Find where the given text appears and provide that cell's center as (X, Y) coordinate. 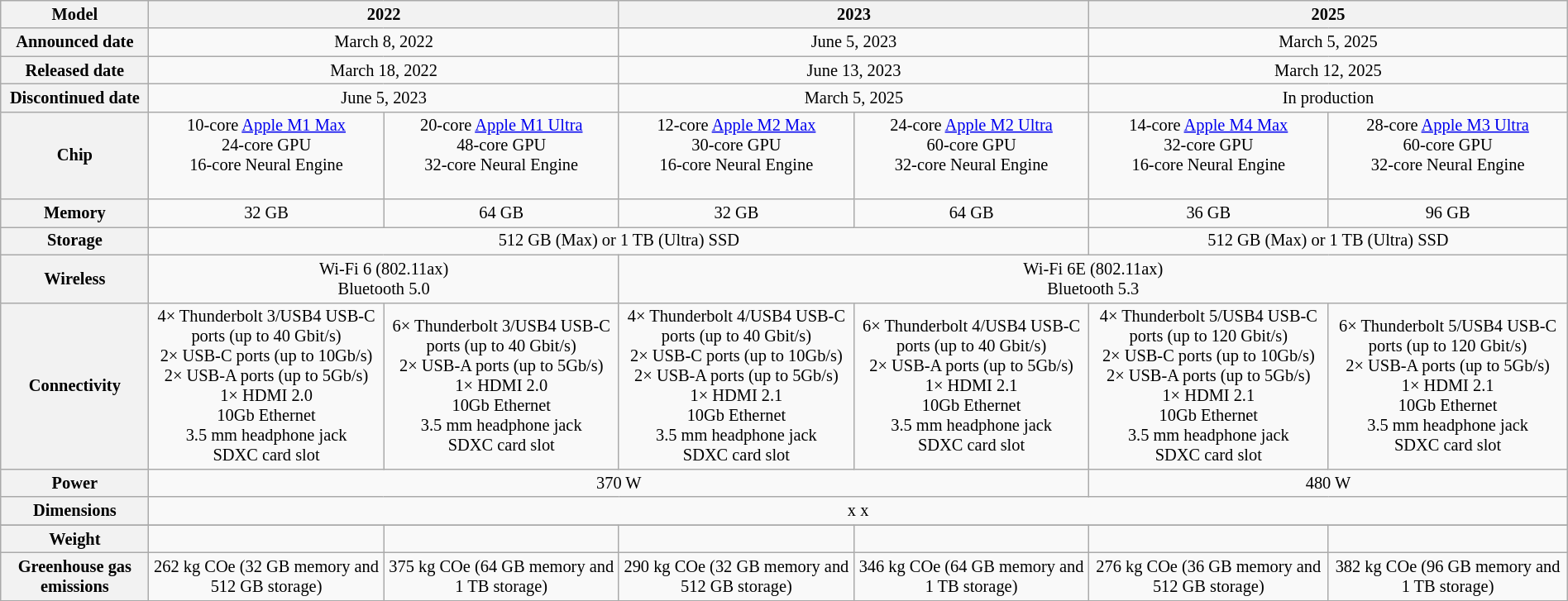
28-core Apple M3 Ultra60-core GPU32-core Neural Engine (1447, 155)
6× Thunderbolt 3/USB4 USB-C ports (up to 40 Gbit/s)2× USB-A ports (up to 5Gb/s)1× HDMI 2.010Gb Ethernet3.5 mm headphone jackSDXC card slot (501, 386)
2025 (1328, 14)
375 kg COe (64 GB memory and 1 TB storage) (501, 576)
Released date (74, 70)
346 kg COe (64 GB memory and 1 TB storage) (971, 576)
36 GB (1209, 213)
2022 (384, 14)
24-core Apple M2 Ultra60-core GPU32-core Neural Engine (971, 155)
Wireless (74, 279)
Greenhouse gas emissions (74, 576)
March 12, 2025 (1328, 70)
Power (74, 483)
20-core Apple M1 Ultra48-core GPU32-core Neural Engine (501, 155)
14-core Apple M4 Max32-core GPU16-core Neural Engine (1209, 155)
March 18, 2022 (384, 70)
Wi-Fi 6E (802.11ax)Bluetooth 5.3 (1093, 279)
6× Thunderbolt 4/USB4 USB-C ports (up to 40 Gbit/s)2× USB-A ports (up to 5Gb/s)1× HDMI 2.110Gb Ethernet3.5 mm headphone jackSDXC card slot (971, 386)
Weight (74, 539)
In production (1328, 98)
Memory (74, 213)
12-core Apple M2 Max30-core GPU16-core Neural Engine (736, 155)
2023 (853, 14)
Chip (74, 155)
6× Thunderbolt 5/USB4 USB-C ports (up to 120 Gbit/s)2× USB-A ports (up to 5Gb/s)1× HDMI 2.110Gb Ethernet3.5 mm headphone jackSDXC card slot (1447, 386)
Storage (74, 241)
262 kg COe (32 GB memory and 512 GB storage) (266, 576)
96 GB (1447, 213)
10-core Apple M1 Max24-core GPU16-core Neural Engine (266, 155)
276 kg COe (36 GB memory and 512 GB storage) (1209, 576)
382 kg COe (96 GB memory and 1 TB storage) (1447, 576)
Discontinued date (74, 98)
Model (74, 14)
March 8, 2022 (384, 42)
June 13, 2023 (853, 70)
x x (858, 511)
480 W (1328, 483)
Dimensions (74, 511)
Announced date (74, 42)
Connectivity (74, 386)
290 kg COe (32 GB memory and 512 GB storage) (736, 576)
370 W (619, 483)
Wi-Fi 6 (802.11ax)Bluetooth 5.0 (384, 279)
